Return the [x, y] coordinate for the center point of the cell that contains the specified text.  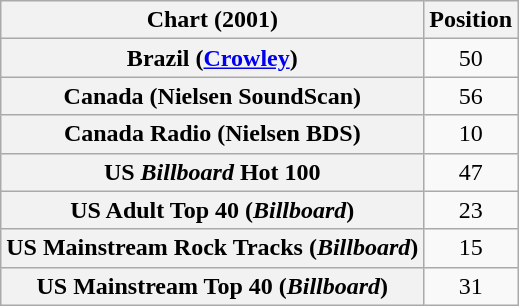
Brazil (Crowley) [212, 58]
10 [471, 134]
Chart (2001) [212, 20]
31 [471, 286]
23 [471, 210]
US Mainstream Rock Tracks (Billboard) [212, 248]
Position [471, 20]
Canada (Nielsen SoundScan) [212, 96]
47 [471, 172]
Canada Radio (Nielsen BDS) [212, 134]
56 [471, 96]
15 [471, 248]
US Mainstream Top 40 (Billboard) [212, 286]
US Adult Top 40 (Billboard) [212, 210]
US Billboard Hot 100 [212, 172]
50 [471, 58]
